Capture the cell that displays the provided text and extract its (X, Y) central coordinate. 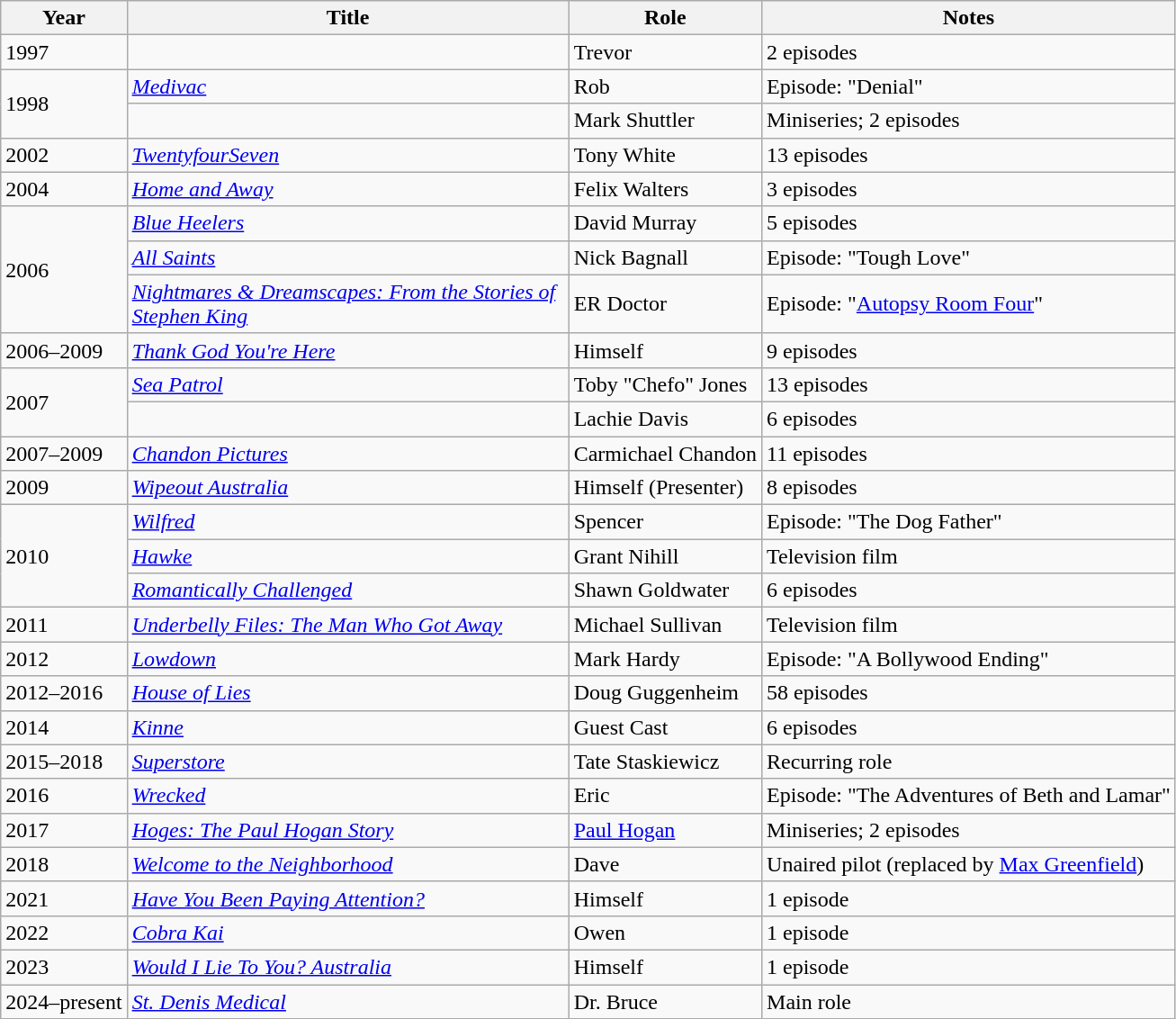
2017 (64, 830)
Eric (665, 796)
11 episodes (969, 453)
Would I Lie To You? Australia (347, 967)
Sea Patrol (347, 384)
5 episodes (969, 223)
Wipeout Australia (347, 488)
Title (347, 18)
Medivac (347, 86)
2021 (64, 898)
Himself (Presenter) (665, 488)
2018 (64, 864)
Episode: "Denial" (969, 86)
Owen (665, 933)
Superstore (347, 762)
Tony White (665, 155)
2004 (64, 189)
Episode: "A Bollywood Ending" (969, 659)
Hawke (347, 556)
2 episodes (969, 52)
Shawn Goldwater (665, 591)
Wrecked (347, 796)
Role (665, 18)
2012–2016 (64, 693)
2006–2009 (64, 350)
Grant Nihill (665, 556)
8 episodes (969, 488)
Have You Been Paying Attention? (347, 898)
Carmichael Chandon (665, 453)
2022 (64, 933)
TwentyfourSeven (347, 155)
Michael Sullivan (665, 625)
3 episodes (969, 189)
All Saints (347, 257)
Episode: "The Adventures of Beth and Lamar" (969, 796)
9 episodes (969, 350)
1998 (64, 104)
St. Denis Medical (347, 1002)
Notes (969, 18)
Tate Staskiewicz (665, 762)
2011 (64, 625)
Chandon Pictures (347, 453)
Romantically Challenged (347, 591)
Felix Walters (665, 189)
Doug Guggenheim (665, 693)
Lachie Davis (665, 419)
Blue Heelers (347, 223)
2007 (64, 401)
Unaired pilot (replaced by Max Greenfield) (969, 864)
1997 (64, 52)
Underbelly Files: The Man Who Got Away (347, 625)
2006 (64, 270)
2012 (64, 659)
Episode: "Autopsy Room Four" (969, 304)
2002 (64, 155)
Trevor (665, 52)
Kinne (347, 727)
Toby "Chefo" Jones (665, 384)
2024–present (64, 1002)
Dr. Bruce (665, 1002)
Dave (665, 864)
Thank God You're Here (347, 350)
Home and Away (347, 189)
Wilfred (347, 522)
David Murray (665, 223)
Nightmares & Dreamscapes: From the Stories of Stephen King (347, 304)
House of Lies (347, 693)
2015–2018 (64, 762)
Hoges: The Paul Hogan Story (347, 830)
Cobra Kai (347, 933)
2014 (64, 727)
Spencer (665, 522)
2023 (64, 967)
Guest Cast (665, 727)
Mark Shuttler (665, 121)
Welcome to the Neighborhood (347, 864)
Recurring role (969, 762)
Year (64, 18)
Nick Bagnall (665, 257)
Mark Hardy (665, 659)
2016 (64, 796)
Paul Hogan (665, 830)
Episode: "Tough Love" (969, 257)
Lowdown (347, 659)
Episode: "The Dog Father" (969, 522)
58 episodes (969, 693)
2009 (64, 488)
Main role (969, 1002)
Rob (665, 86)
ER Doctor (665, 304)
2007–2009 (64, 453)
2010 (64, 556)
